Locate the cell with the specified text and output its [x, y] center coordinate. 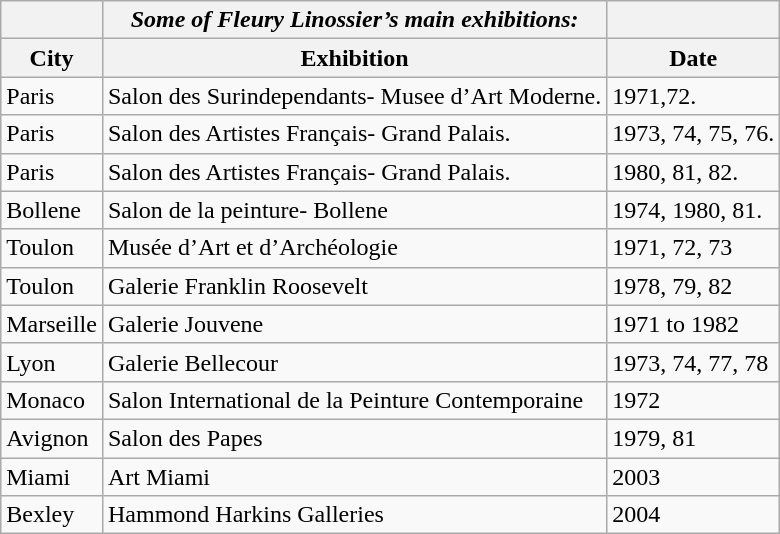
1971, 72, 73 [694, 248]
1979, 81 [694, 438]
2004 [694, 515]
City [52, 58]
Exhibition [354, 58]
Monaco [52, 400]
1973, 74, 75, 76. [694, 134]
Bollene [52, 210]
1972 [694, 400]
Some of Fleury Linossier’s main exhibitions: [354, 20]
1973, 74, 77, 78 [694, 362]
Salon des Surindependants- Musee d’Art Moderne. [354, 96]
Galerie Bellecour [354, 362]
Miami [52, 477]
1974, 1980, 81. [694, 210]
2003 [694, 477]
Salon des Papes [354, 438]
Date [694, 58]
Salon International de la Peinture Contemporaine [354, 400]
1980, 81, 82. [694, 172]
Salon de la peinture- Bollene [354, 210]
Marseille [52, 324]
Art Miami [354, 477]
1978, 79, 82 [694, 286]
Hammond Harkins Galleries [354, 515]
1971 to 1982 [694, 324]
Galerie Jouvene [354, 324]
Lyon [52, 362]
Musée d’Art et d’Archéologie [354, 248]
Avignon [52, 438]
Bexley [52, 515]
1971,72. [694, 96]
Galerie Franklin Roosevelt [354, 286]
